Identify which cell holds the provided text, then report its [X, Y] central coordinate. 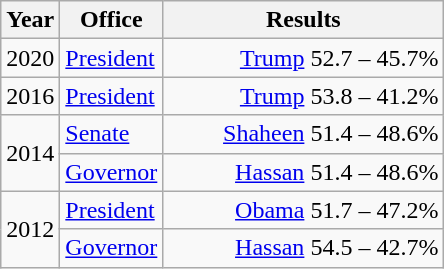
Trump 53.8 – 41.2% [304, 96]
Hassan 51.4 – 48.6% [304, 172]
Hassan 54.5 – 42.7% [304, 248]
2012 [30, 229]
Office [112, 20]
Obama 51.7 – 47.2% [304, 210]
Year [30, 20]
Senate [112, 134]
2014 [30, 153]
2020 [30, 58]
Shaheen 51.4 – 48.6% [304, 134]
Results [304, 20]
Trump 52.7 – 45.7% [304, 58]
2016 [30, 96]
